Identify which cell holds the provided text, then report its (X, Y) central coordinate. 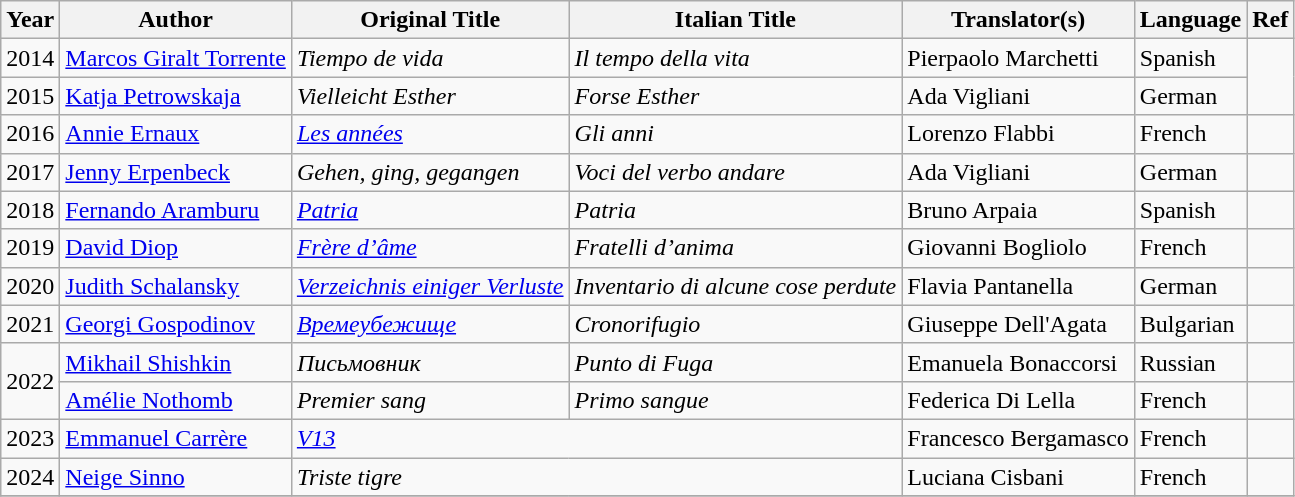
Voci del verbo andare (736, 172)
Ref (1270, 20)
Il tempo della vita (736, 58)
Russian (1190, 362)
2018 (30, 210)
Emmanuel Carrère (176, 438)
Времеубежище (430, 324)
2023 (30, 438)
Mikhail Shishkin (176, 362)
Tiempo de vida (430, 58)
Bulgarian (1190, 324)
Author (176, 20)
Punto di Fuga (736, 362)
Judith Schalansky (176, 286)
2021 (30, 324)
Katja Petrowskaja (176, 96)
Primo sangue (736, 400)
Les années (430, 134)
Neige Sinno (176, 477)
Verzeichnis einiger Verluste (430, 286)
Emanuela Bonaccorsi (1018, 362)
2015 (30, 96)
Original Title (430, 20)
Year (30, 20)
2022 (30, 381)
Giuseppe Dell'Agata (1018, 324)
Gli anni (736, 134)
Francesco Bergamasco (1018, 438)
2020 (30, 286)
Forse Esther (736, 96)
2017 (30, 172)
2019 (30, 248)
Inventario di alcune cose perdute (736, 286)
Gehen, ging, gegangen (430, 172)
V13 (596, 438)
Translator(s) (1018, 20)
Annie Ernaux (176, 134)
Giovanni Bogliolo (1018, 248)
Language (1190, 20)
Fratelli d’anima (736, 248)
Amélie Nothomb (176, 400)
Georgi Gospodinov (176, 324)
2024 (30, 477)
Triste tigre (596, 477)
Lorenzo Flabbi (1018, 134)
Flavia Pantanella (1018, 286)
Письмовник (430, 362)
Pierpaolo Marchetti (1018, 58)
2016 (30, 134)
Fernando Aramburu (176, 210)
2014 (30, 58)
Premier sang (430, 400)
David Diop (176, 248)
Frère d’âme (430, 248)
Vielleicht Esther (430, 96)
Bruno Arpaia (1018, 210)
Luciana Cisbani (1018, 477)
Italian Title (736, 20)
Jenny Erpenbeck (176, 172)
Marcos Giralt Torrente (176, 58)
Federica Di Lella (1018, 400)
Cronorifugio (736, 324)
